Capture the cell that displays the provided text and extract its (X, Y) central coordinate. 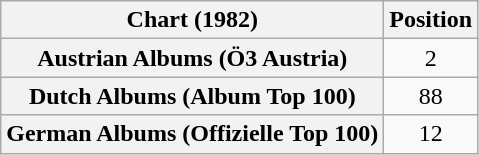
Austrian Albums (Ö3 Austria) (192, 58)
88 (431, 96)
German Albums (Offizielle Top 100) (192, 134)
Position (431, 20)
12 (431, 134)
Dutch Albums (Album Top 100) (192, 96)
2 (431, 58)
Chart (1982) (192, 20)
